Provide the (x, y) coordinate of the cell's center where the given text is located.  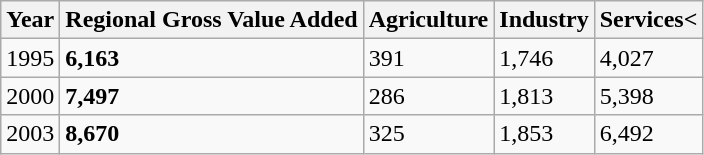
5,398 (648, 96)
1,813 (544, 96)
4,027 (648, 58)
Industry (544, 20)
Services< (648, 20)
8,670 (212, 134)
1,853 (544, 134)
1,746 (544, 58)
Year (30, 20)
391 (428, 58)
2003 (30, 134)
Agriculture (428, 20)
Regional Gross Value Added (212, 20)
325 (428, 134)
6,163 (212, 58)
2000 (30, 96)
1995 (30, 58)
286 (428, 96)
6,492 (648, 134)
7,497 (212, 96)
